Capture the cell that displays the provided text and extract its [x, y] central coordinate. 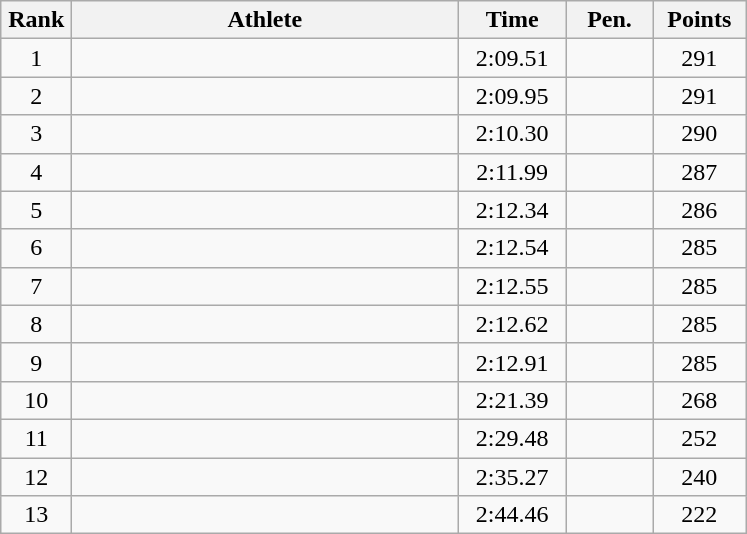
11 [36, 438]
Time [512, 20]
252 [699, 438]
7 [36, 286]
2:12.34 [512, 210]
Points [699, 20]
2:12.62 [512, 324]
268 [699, 400]
286 [699, 210]
2:21.39 [512, 400]
4 [36, 172]
10 [36, 400]
8 [36, 324]
5 [36, 210]
Rank [36, 20]
222 [699, 515]
2:12.91 [512, 362]
2 [36, 96]
2:29.48 [512, 438]
2:12.54 [512, 248]
287 [699, 172]
290 [699, 134]
3 [36, 134]
2:12.55 [512, 286]
1 [36, 58]
2:10.30 [512, 134]
Athlete [265, 20]
2:09.95 [512, 96]
9 [36, 362]
6 [36, 248]
13 [36, 515]
2:35.27 [512, 477]
12 [36, 477]
Pen. [609, 20]
240 [699, 477]
2:09.51 [512, 58]
2:44.46 [512, 515]
2:11.99 [512, 172]
